Locate the cell with the specified text and output its [x, y] center coordinate. 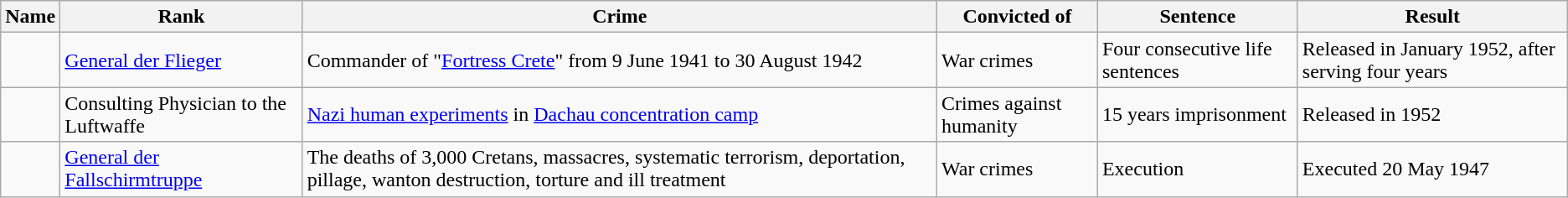
Four consecutive life sentences [1198, 60]
15 years imprisonment [1198, 114]
Crime [620, 17]
Released in January 1952, after serving four years [1432, 60]
Consulting Physician to the Luftwaffe [181, 114]
Execution [1198, 169]
Released in 1952 [1432, 114]
Sentence [1198, 17]
Executed 20 May 1947 [1432, 169]
General der Fallschirmtruppe [181, 169]
Name [30, 17]
Nazi human experiments in Dachau concentration camp [620, 114]
Commander of "Fortress Crete" from 9 June 1941 to 30 August 1942 [620, 60]
General der Flieger [181, 60]
The deaths of 3,000 Cretans, massacres, systematic terrorism, deportation, pillage, wanton destruction, torture and ill treatment [620, 169]
Rank [181, 17]
Convicted of [1017, 17]
Crimes against humanity [1017, 114]
Result [1432, 17]
